Locate the cell with the specified text and output its [x, y] center coordinate. 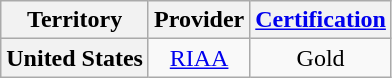
Certification [321, 20]
Provider [198, 20]
RIAA [198, 58]
Territory [75, 20]
United States [75, 58]
Gold [321, 58]
